Extract the [X, Y] coordinate from the center of the cell holding the provided text.  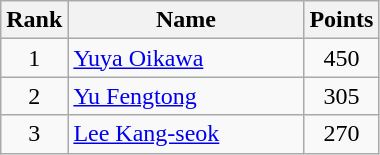
Lee Kang-seok [186, 134]
Yu Fengtong [186, 96]
450 [342, 58]
1 [34, 58]
305 [342, 96]
2 [34, 96]
Points [342, 20]
270 [342, 134]
Yuya Oikawa [186, 58]
3 [34, 134]
Name [186, 20]
Rank [34, 20]
